Pinpoint the cell where the given text exists, returning its [X, Y] midpoint coordinate. 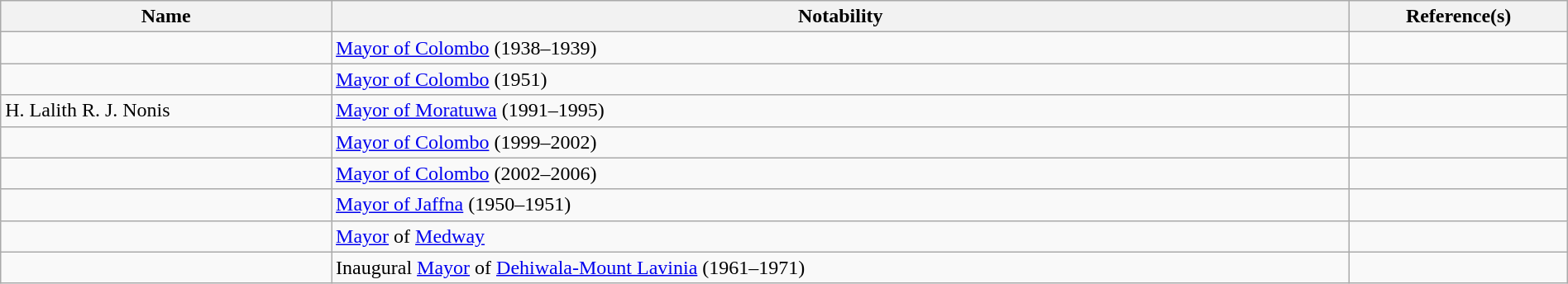
Mayor of Medway [840, 236]
Name [166, 17]
Mayor of Colombo (1938–1939) [840, 48]
Mayor of Colombo (1999–2002) [840, 142]
Mayor of Colombo (1951) [840, 79]
Mayor of Moratuwa (1991–1995) [840, 111]
Inaugural Mayor of Dehiwala-Mount Lavinia (1961–1971) [840, 267]
Mayor of Jaffna (1950–1951) [840, 205]
Mayor of Colombo (2002–2006) [840, 173]
H. Lalith R. J. Nonis [166, 111]
Notability [840, 17]
Reference(s) [1459, 17]
